Detect which cell encompasses the target text, then output its [X, Y] center coordinate. 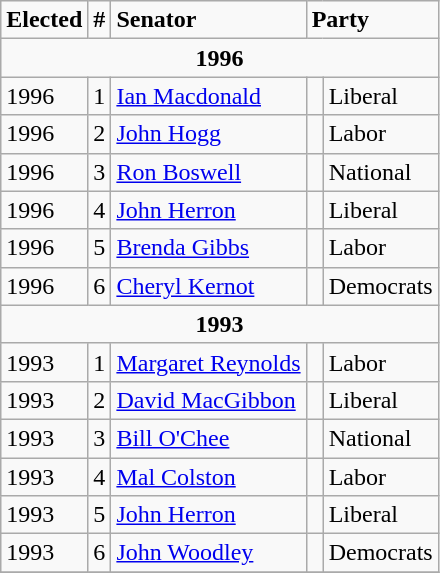
David MacGibbon [208, 400]
Margaret Reynolds [208, 362]
John Hogg [208, 134]
Cheryl Kernot [208, 286]
Ian Macdonald [208, 96]
John Woodley [208, 553]
Elected [44, 20]
Mal Colston [208, 477]
Party [372, 20]
Ron Boswell [208, 172]
Bill O'Chee [208, 438]
# [100, 20]
Senator [208, 20]
Brenda Gibbs [208, 248]
